From the cell containing the given text, extract its center point as [x, y] coordinate. 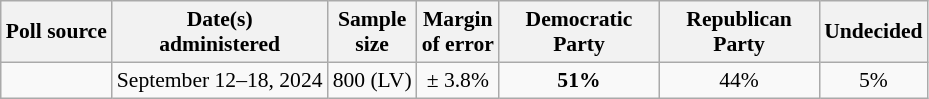
± 3.8% [458, 80]
800 (LV) [372, 80]
Poll source [56, 32]
5% [873, 80]
Date(s)administered [220, 32]
September 12–18, 2024 [220, 80]
Democratic Party [579, 32]
Republican Party [739, 32]
Undecided [873, 32]
51% [579, 80]
Marginof error [458, 32]
44% [739, 80]
Samplesize [372, 32]
